Scan for the cell matching the given text and deliver its [x, y] coordinate at center. 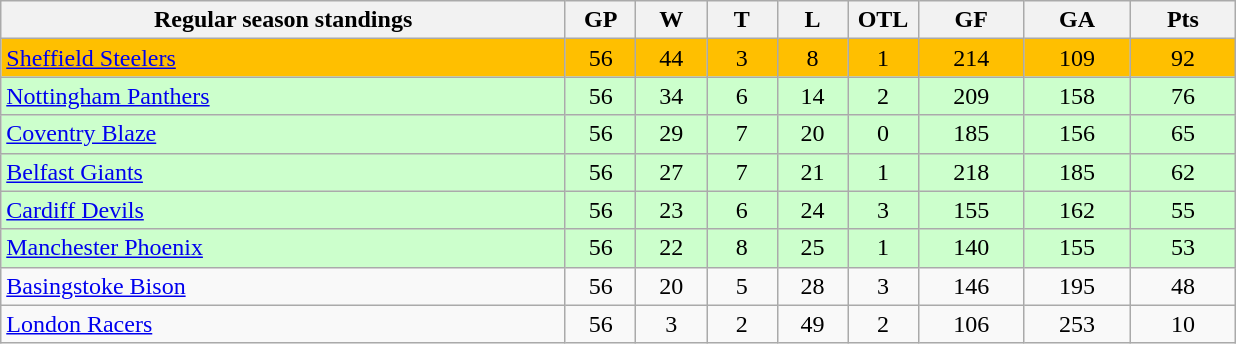
27 [672, 172]
55 [1183, 210]
Manchester Phoenix [284, 248]
Nottingham Panthers [284, 96]
146 [971, 286]
34 [672, 96]
49 [812, 324]
GA [1077, 20]
65 [1183, 134]
5 [742, 286]
62 [1183, 172]
109 [1077, 58]
218 [971, 172]
25 [812, 248]
209 [971, 96]
92 [1183, 58]
158 [1077, 96]
24 [812, 210]
OTL [884, 20]
Coventry Blaze [284, 134]
53 [1183, 248]
GF [971, 20]
106 [971, 324]
162 [1077, 210]
Basingstoke Bison [284, 286]
28 [812, 286]
0 [884, 134]
Regular season standings [284, 20]
W [672, 20]
214 [971, 58]
Pts [1183, 20]
253 [1077, 324]
23 [672, 210]
44 [672, 58]
21 [812, 172]
T [742, 20]
GP [600, 20]
156 [1077, 134]
76 [1183, 96]
29 [672, 134]
Sheffield Steelers [284, 58]
22 [672, 248]
10 [1183, 324]
14 [812, 96]
48 [1183, 286]
London Racers [284, 324]
Cardiff Devils [284, 210]
L [812, 20]
140 [971, 248]
195 [1077, 286]
Belfast Giants [284, 172]
